From the cell containing the given text, extract its center point as [x, y] coordinate. 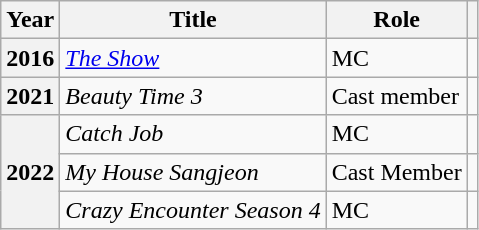
2016 [30, 58]
Cast Member [396, 172]
Cast member [396, 96]
Beauty Time 3 [193, 96]
Catch Job [193, 134]
Role [396, 20]
My House Sangjeon [193, 172]
Title [193, 20]
The Show [193, 58]
2021 [30, 96]
Year [30, 20]
Crazy Encounter Season 4 [193, 210]
2022 [30, 172]
